Return [X, Y] of the center of cell containing provided text 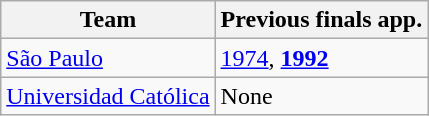
None [322, 96]
Team [108, 20]
São Paulo [108, 58]
Previous finals app. [322, 20]
Universidad Católica [108, 96]
1974, 1992 [322, 58]
